Extract the [X, Y] coordinate from the center of the cell holding the provided text.  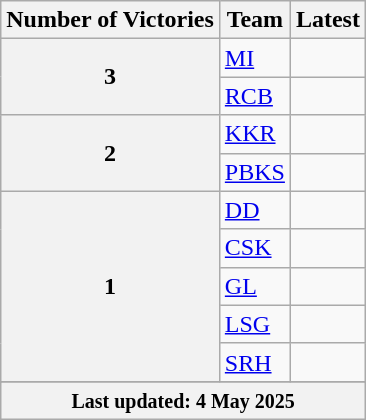
PBKS [254, 172]
MI [254, 58]
KKR [254, 134]
DD [254, 210]
SRH [254, 362]
Latest [328, 20]
3 [110, 77]
Number of Victories [110, 20]
CSK [254, 248]
Team [254, 20]
GL [254, 286]
2 [110, 153]
RCB [254, 96]
1 [110, 286]
Last updated: 4 May 2025 [184, 400]
LSG [254, 324]
